Scan for the cell matching the given text and deliver its [X, Y] coordinate at center. 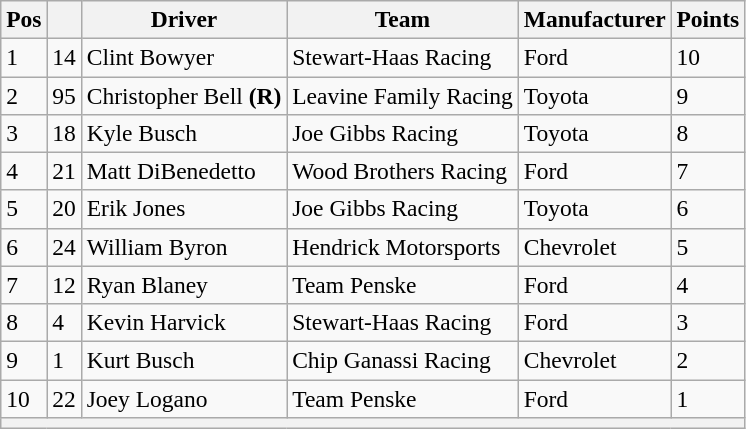
Chip Ganassi Racing [403, 360]
Pos [24, 19]
Kevin Harvick [184, 322]
Manufacturer [594, 19]
22 [64, 398]
William Byron [184, 247]
Leavine Family Racing [403, 95]
14 [64, 57]
Erik Jones [184, 209]
Christopher Bell (R) [184, 95]
95 [64, 95]
Joey Logano [184, 398]
Ryan Blaney [184, 285]
Driver [184, 19]
Clint Bowyer [184, 57]
Wood Brothers Racing [403, 171]
21 [64, 171]
20 [64, 209]
24 [64, 247]
Kurt Busch [184, 360]
Points [708, 19]
12 [64, 285]
Team [403, 19]
18 [64, 133]
Hendrick Motorsports [403, 247]
Matt DiBenedetto [184, 171]
Kyle Busch [184, 133]
